Identify which cell holds the provided text, then report its [x, y] central coordinate. 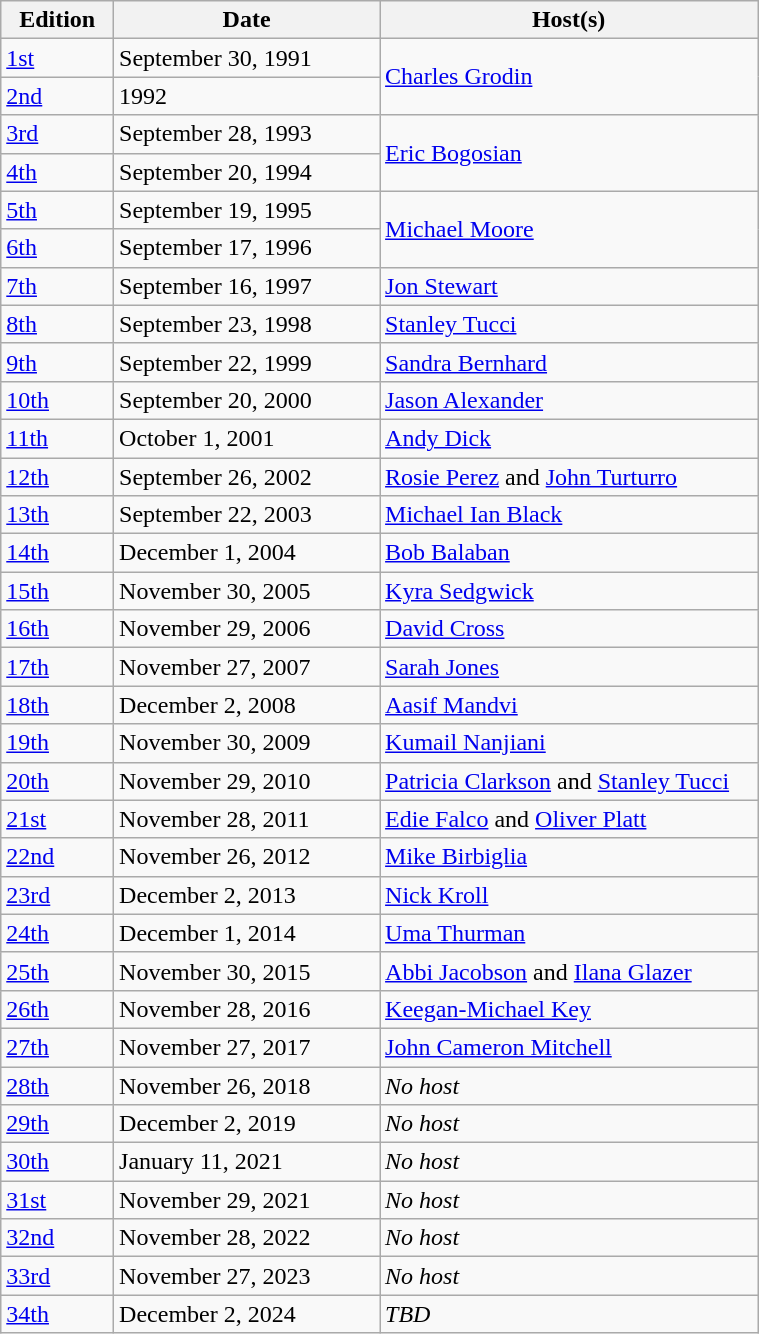
Patricia Clarkson and Stanley Tucci [569, 781]
Kyra Sedgwick [569, 591]
September 26, 2002 [247, 477]
23rd [58, 895]
Edition [58, 20]
Abbi Jacobson and Ilana Glazer [569, 971]
November 26, 2018 [247, 1085]
December 2, 2013 [247, 895]
Sarah Jones [569, 667]
3rd [58, 134]
28th [58, 1085]
21st [58, 819]
December 2, 2019 [247, 1124]
September 28, 1993 [247, 134]
Jason Alexander [569, 400]
David Cross [569, 629]
26th [58, 1009]
19th [58, 743]
Andy Dick [569, 438]
16th [58, 629]
November 29, 2010 [247, 781]
9th [58, 362]
September 20, 2000 [247, 400]
30th [58, 1162]
12th [58, 477]
Rosie Perez and John Turturro [569, 477]
Michael Moore [569, 229]
Host(s) [569, 20]
27th [58, 1047]
24th [58, 933]
TBD [569, 1314]
Sandra Bernhard [569, 362]
8th [58, 324]
December 2, 2024 [247, 1314]
6th [58, 248]
11th [58, 438]
Aasif Mandvi [569, 705]
31st [58, 1200]
Date [247, 20]
November 30, 2005 [247, 591]
November 29, 2006 [247, 629]
7th [58, 286]
17th [58, 667]
September 20, 1994 [247, 172]
September 23, 1998 [247, 324]
1st [58, 58]
September 30, 1991 [247, 58]
Mike Birbiglia [569, 857]
December 1, 2014 [247, 933]
November 26, 2012 [247, 857]
November 27, 2007 [247, 667]
5th [58, 210]
October 1, 2001 [247, 438]
December 1, 2004 [247, 553]
September 22, 2003 [247, 515]
15th [58, 591]
13th [58, 515]
November 28, 2011 [247, 819]
1992 [247, 96]
Kumail Nanjiani [569, 743]
November 30, 2009 [247, 743]
January 11, 2021 [247, 1162]
25th [58, 971]
September 17, 1996 [247, 248]
34th [58, 1314]
2nd [58, 96]
Stanley Tucci [569, 324]
Bob Balaban [569, 553]
32nd [58, 1238]
Edie Falco and Oliver Platt [569, 819]
November 28, 2022 [247, 1238]
10th [58, 400]
John Cameron Mitchell [569, 1047]
Eric Bogosian [569, 153]
14th [58, 553]
November 30, 2015 [247, 971]
Nick Kroll [569, 895]
Jon Stewart [569, 286]
November 29, 2021 [247, 1200]
December 2, 2008 [247, 705]
22nd [58, 857]
Keegan-Michael Key [569, 1009]
Charles Grodin [569, 77]
29th [58, 1124]
September 19, 1995 [247, 210]
Michael Ian Black [569, 515]
September 16, 1997 [247, 286]
33rd [58, 1276]
November 27, 2023 [247, 1276]
18th [58, 705]
November 28, 2016 [247, 1009]
November 27, 2017 [247, 1047]
4th [58, 172]
20th [58, 781]
September 22, 1999 [247, 362]
Uma Thurman [569, 933]
